Return (X, Y) of the center of cell containing provided text 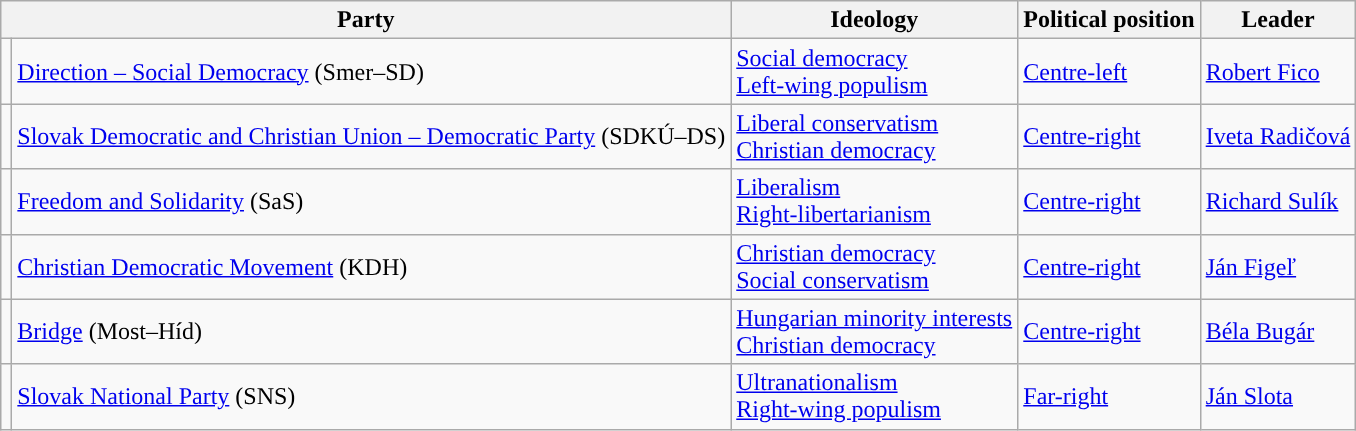
Ján Slota (1278, 396)
Direction – Social Democracy (Smer–SD) (372, 72)
Richard Sulík (1278, 202)
Slovak Democratic and Christian Union – Democratic Party (SDKÚ–DS) (372, 136)
Political position (1109, 20)
Party (366, 20)
Leader (1278, 20)
Hungarian minority interestsChristian democracy (874, 332)
Christian democracySocial conservatism (874, 266)
Christian Democratic Movement (KDH) (372, 266)
Robert Fico (1278, 72)
Social democracyLeft-wing populism (874, 72)
UltranationalismRight-wing populism (874, 396)
Béla Bugár (1278, 332)
Iveta Radičová (1278, 136)
Slovak National Party (SNS) (372, 396)
Ján Figeľ (1278, 266)
Freedom and Solidarity (SaS) (372, 202)
Far-right (1109, 396)
Centre-left (1109, 72)
Ideology (874, 20)
Bridge (Most–Híd) (372, 332)
LiberalismRight-libertarianism (874, 202)
Liberal conservatismChristian democracy (874, 136)
